Search for the cell housing the specified text and yield its [x, y] center coordinate. 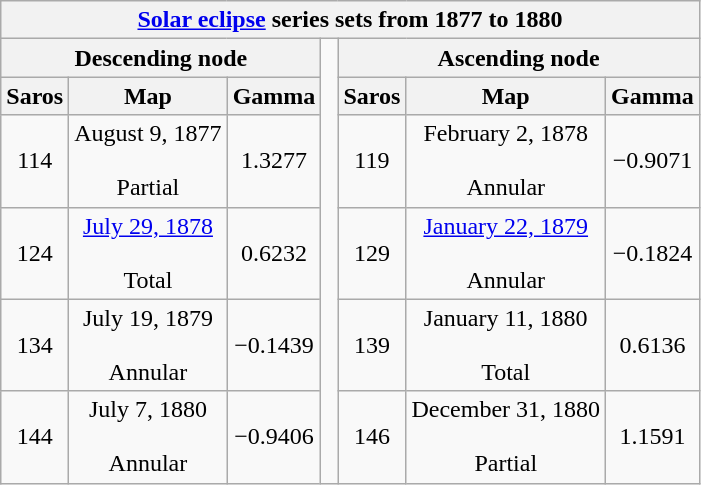
−0.1439 [274, 345]
January 11, 1880Total [506, 345]
144 [35, 437]
114 [35, 161]
119 [372, 161]
134 [35, 345]
Descending node [161, 58]
February 2, 1878Annular [506, 161]
−0.9406 [274, 437]
January 22, 1879Annular [506, 253]
1.1591 [653, 437]
124 [35, 253]
1.3277 [274, 161]
December 31, 1880Partial [506, 437]
July 19, 1879Annular [148, 345]
Ascending node [518, 58]
July 7, 1880Annular [148, 437]
−0.1824 [653, 253]
146 [372, 437]
129 [372, 253]
0.6136 [653, 345]
Solar eclipse series sets from 1877 to 1880 [350, 20]
0.6232 [274, 253]
July 29, 1878Total [148, 253]
−0.9071 [653, 161]
August 9, 1877Partial [148, 161]
139 [372, 345]
